Locate the cell with the specified text and output its (X, Y) center coordinate. 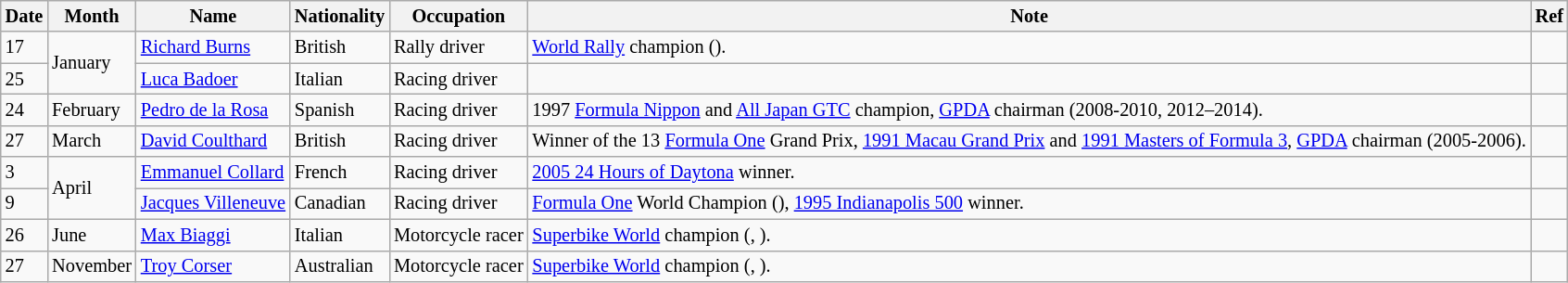
Canadian (339, 203)
1997 Formula Nippon and All Japan GTC champion, GPDA chairman (2008-2010, 2012–2014). (1030, 109)
French (339, 173)
David Coulthard (213, 141)
February (92, 109)
Pedro de la Rosa (213, 109)
24 (24, 109)
Max Biaggi (213, 235)
Luca Badoer (213, 79)
Winner of the 13 Formula One Grand Prix, 1991 Macau Grand Prix and 1991 Masters of Formula 3, GPDA chairman (2005-2006). (1030, 141)
Australian (339, 266)
25 (24, 79)
2005 24 Hours of Daytona winner. (1030, 173)
Richard Burns (213, 47)
26 (24, 235)
3 (24, 173)
Nationality (339, 16)
Date (24, 16)
Ref (1549, 16)
March (92, 141)
Emmanuel Collard (213, 173)
January (92, 63)
Note (1030, 16)
Name (213, 16)
June (92, 235)
Troy Corser (213, 266)
17 (24, 47)
November (92, 266)
Rally driver (458, 47)
Month (92, 16)
Jacques Villeneuve (213, 203)
World Rally champion (). (1030, 47)
9 (24, 203)
Spanish (339, 109)
April (92, 187)
Occupation (458, 16)
Formula One World Champion (), 1995 Indianapolis 500 winner. (1030, 203)
